Search for the cell housing the specified text and yield its (X, Y) center coordinate. 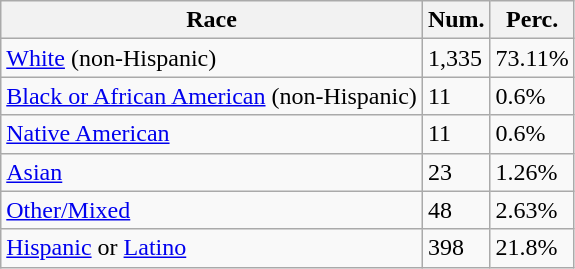
White (non-Hispanic) (212, 58)
Asian (212, 172)
73.11% (532, 58)
23 (456, 172)
21.8% (532, 248)
48 (456, 210)
Perc. (532, 20)
Num. (456, 20)
Race (212, 20)
Other/Mixed (212, 210)
398 (456, 248)
Hispanic or Latino (212, 248)
2.63% (532, 210)
1,335 (456, 58)
1.26% (532, 172)
Native American (212, 134)
Black or African American (non-Hispanic) (212, 96)
